Output the [X, Y] coordinate of the center of the cell containing the given text.  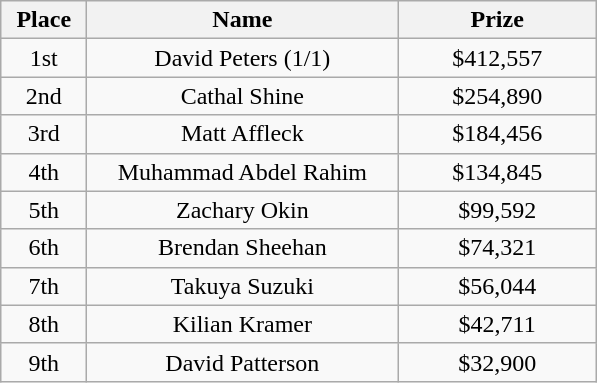
Matt Affleck [242, 134]
$254,890 [498, 96]
3rd [44, 134]
5th [44, 210]
Place [44, 20]
Cathal Shine [242, 96]
Zachary Okin [242, 210]
David Peters (1/1) [242, 58]
Kilian Kramer [242, 324]
7th [44, 286]
David Patterson [242, 362]
9th [44, 362]
Muhammad Abdel Rahim [242, 172]
$134,845 [498, 172]
1st [44, 58]
$184,456 [498, 134]
Name [242, 20]
Prize [498, 20]
$99,592 [498, 210]
Takuya Suzuki [242, 286]
$32,900 [498, 362]
$56,044 [498, 286]
4th [44, 172]
$42,711 [498, 324]
8th [44, 324]
2nd [44, 96]
6th [44, 248]
Brendan Sheehan [242, 248]
$74,321 [498, 248]
$412,557 [498, 58]
